Search for the cell housing the specified text and yield its [X, Y] center coordinate. 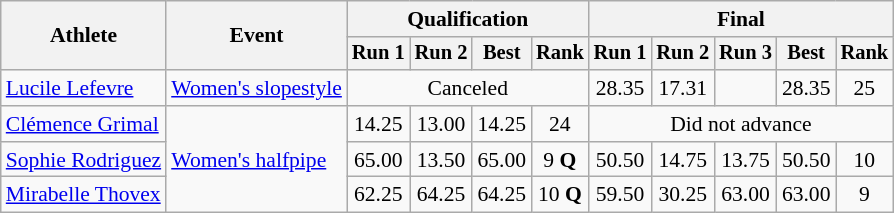
Final [741, 19]
Canceled [468, 88]
10 Q [560, 195]
Women's slopestyle [256, 88]
Mirabelle Thovex [84, 195]
Women's halfpipe [256, 160]
10 [865, 160]
Event [256, 36]
Athlete [84, 36]
62.25 [378, 195]
25 [865, 88]
30.25 [682, 195]
59.50 [620, 195]
14.75 [682, 160]
13.00 [442, 124]
13.75 [746, 160]
Lucile Lefevre [84, 88]
9 Q [560, 160]
24 [560, 124]
Run 3 [746, 54]
Qualification [468, 19]
Clémence Grimal [84, 124]
17.31 [682, 88]
9 [865, 195]
Sophie Rodriguez [84, 160]
13.50 [442, 160]
Did not advance [741, 124]
